From the cell containing the given text, extract its center point as [X, Y] coordinate. 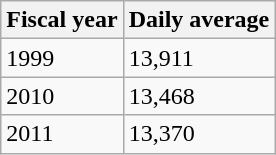
2011 [62, 134]
13,370 [199, 134]
1999 [62, 58]
2010 [62, 96]
13,468 [199, 96]
13,911 [199, 58]
Fiscal year [62, 20]
Daily average [199, 20]
